From the cell containing the given text, extract its center point as (x, y) coordinate. 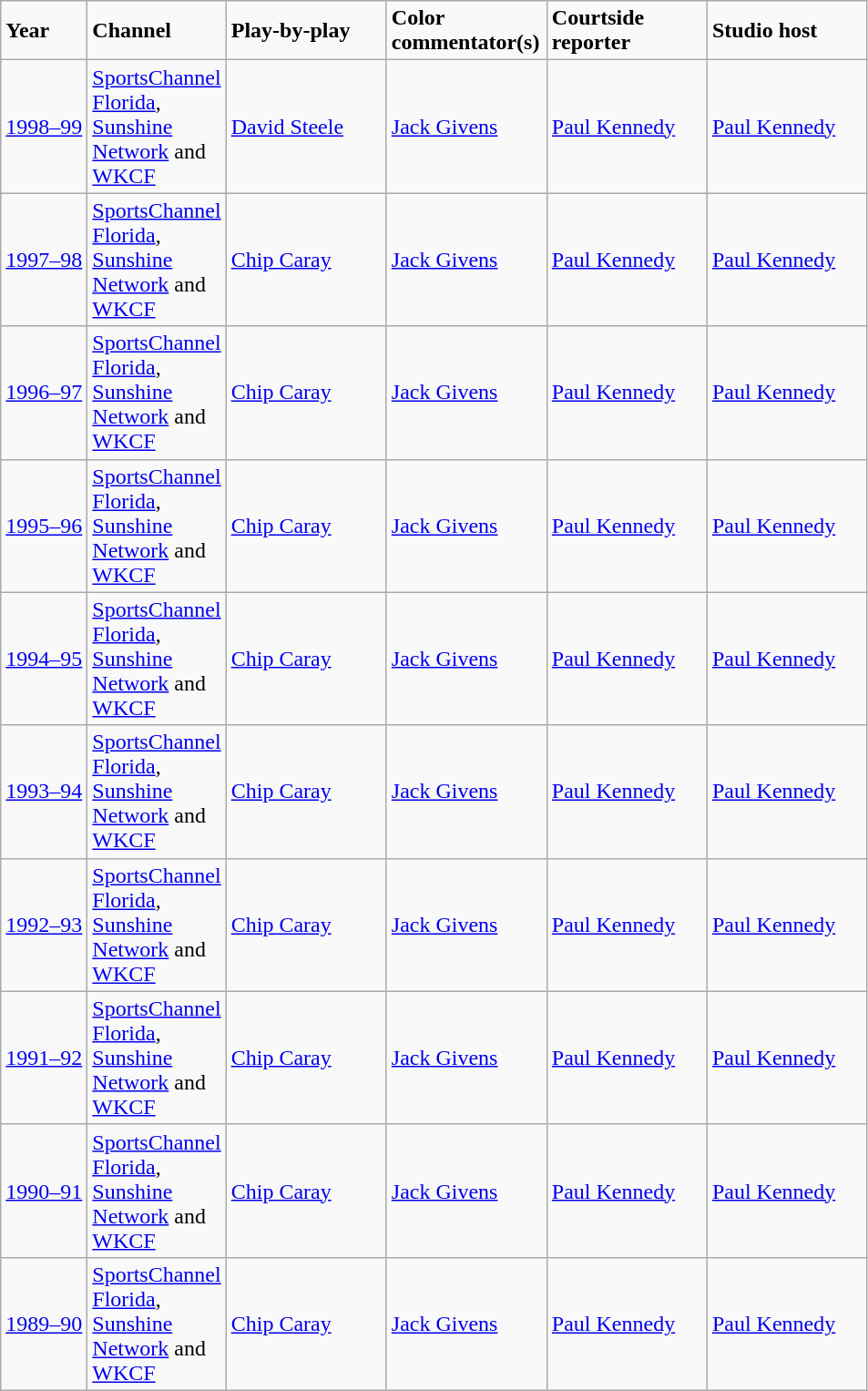
1994–95 (44, 659)
1992–93 (44, 925)
Play-by-play (306, 31)
1996–97 (44, 393)
Color commentator(s) (466, 31)
1997–98 (44, 260)
1993–94 (44, 792)
Year (44, 31)
Channel (157, 31)
1998–99 (44, 127)
1990–91 (44, 1191)
1995–96 (44, 526)
David Steele (306, 127)
Studio host (787, 31)
Courtside reporter (627, 31)
1991–92 (44, 1058)
1989–90 (44, 1324)
